Determine the [X, Y] coordinate at the center of the cell enclosing the given text.  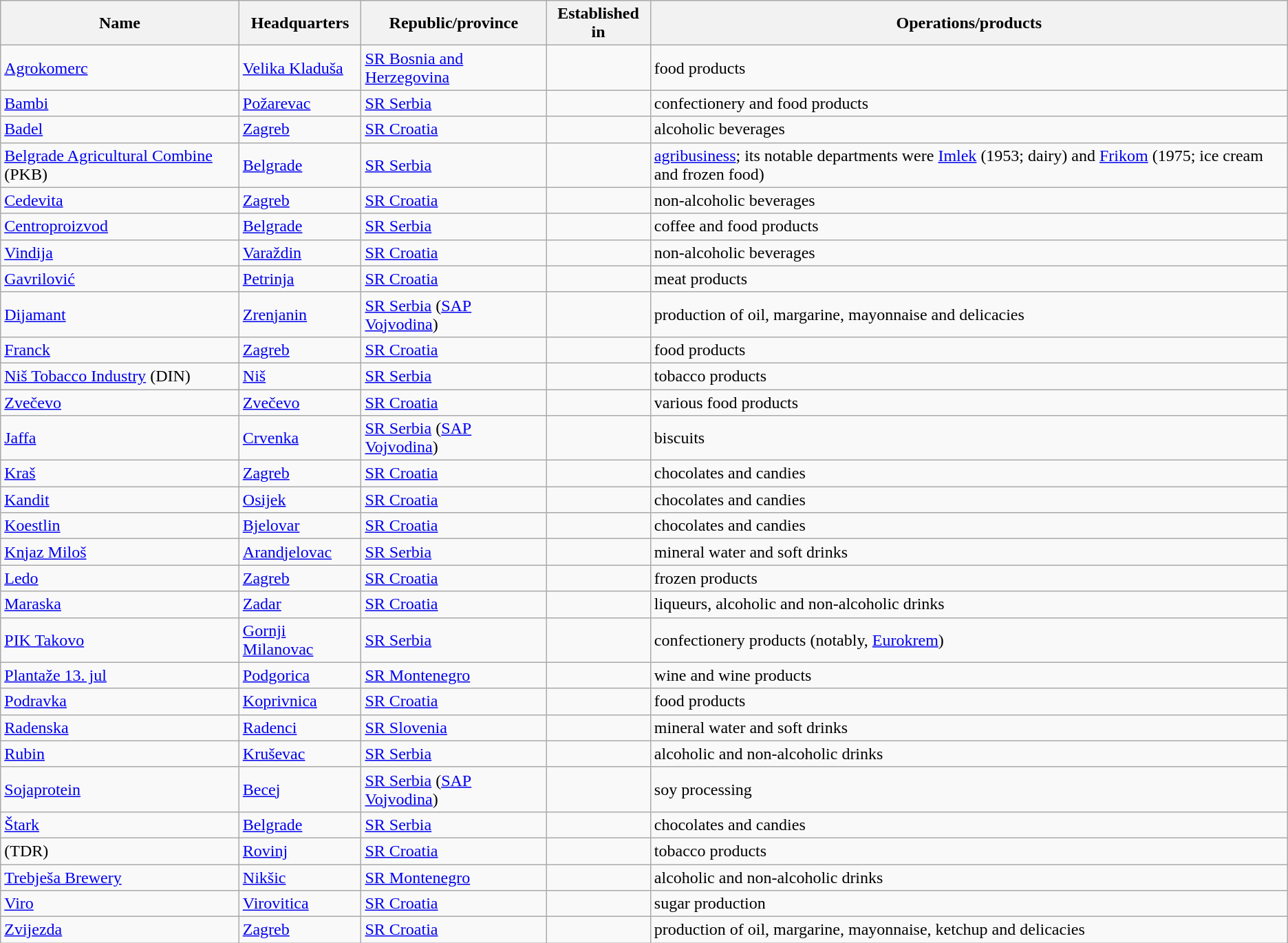
Osijek [300, 500]
Jaffa [120, 438]
Knjaz Miloš [120, 552]
Koprivnica [300, 701]
Operations/products [969, 23]
Trebješa Brewery [120, 878]
Bjelovar [300, 526]
PIK Takovo [120, 640]
Gavrilović [120, 279]
Established in [599, 23]
Agrokomerc [120, 67]
Rovinj [300, 851]
Niš [300, 376]
various food products [969, 403]
Becej [300, 789]
Varaždin [300, 253]
Headquarters [300, 23]
agribusiness; its notable departments were Imlek (1953; dairy) and Frikom (1975; ice cream and frozen food) [969, 165]
Kruševac [300, 754]
Belgrade Agricultural Combine (PKB) [120, 165]
production of oil, margarine, mayonnaise, ketchup and delicacies [969, 930]
biscuits [969, 438]
alcoholic beverages [969, 129]
Rubin [120, 754]
Sojaprotein [120, 789]
frozen products [969, 578]
Petrinja [300, 279]
Štark [120, 825]
Bambi [120, 103]
Vindija [120, 253]
confectionery products (notably, Eurokrem) [969, 640]
Zrenjanin [300, 314]
Ledo [120, 578]
Gornji Milanovac [300, 640]
sugar production [969, 904]
Radenci [300, 728]
Republic/province [454, 23]
Dijamant [120, 314]
Kandit [120, 500]
Požarevac [300, 103]
wine and wine products [969, 675]
liqueurs, alcoholic and non-alcoholic drinks [969, 604]
SR Slovenia [454, 728]
Kraš [120, 474]
production of oil, margarine, mayonnaise and delicacies [969, 314]
Name [120, 23]
Zvijezda [120, 930]
Zadar [300, 604]
Plantaže 13. jul [120, 675]
Nikšic [300, 878]
Velika Kladuša [300, 67]
Koestlin [120, 526]
Podgorica [300, 675]
coffee and food products [969, 226]
confectionery and food products [969, 103]
soy processing [969, 789]
meat products [969, 279]
Podravka [120, 701]
Viro [120, 904]
Cedevita [120, 200]
Crvenka [300, 438]
Virovitica [300, 904]
Centroproizvod [120, 226]
(TDR) [120, 851]
Franck [120, 350]
SR Bosnia and Herzegovina [454, 67]
Badel [120, 129]
Arandjelovac [300, 552]
Maraska [120, 604]
Niš Tobacco Industry (DIN) [120, 376]
Radenska [120, 728]
